Extract the (x, y) coordinate from the center of the cell holding the provided text.  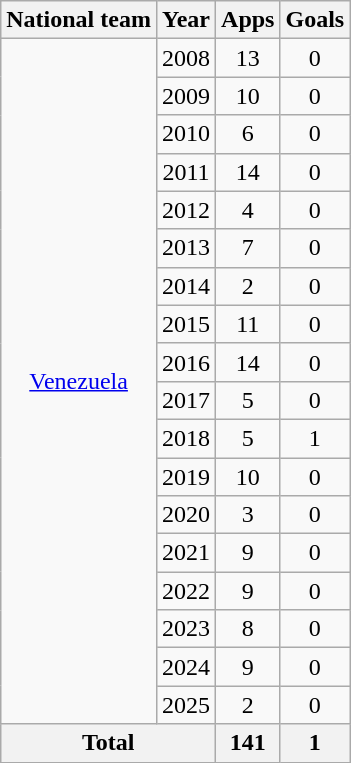
4 (248, 210)
National team (79, 20)
7 (248, 248)
2016 (186, 362)
2009 (186, 96)
Year (186, 20)
2020 (186, 515)
8 (248, 629)
6 (248, 134)
2021 (186, 553)
2014 (186, 286)
2017 (186, 400)
11 (248, 324)
13 (248, 58)
2008 (186, 58)
2011 (186, 172)
2024 (186, 667)
2013 (186, 248)
2018 (186, 438)
2023 (186, 629)
2019 (186, 477)
2025 (186, 705)
141 (248, 743)
2022 (186, 591)
2012 (186, 210)
Apps (248, 20)
Goals (315, 20)
2010 (186, 134)
2015 (186, 324)
Total (108, 743)
Venezuela (79, 382)
3 (248, 515)
